Pinpoint the cell where the given text exists, returning its [x, y] midpoint coordinate. 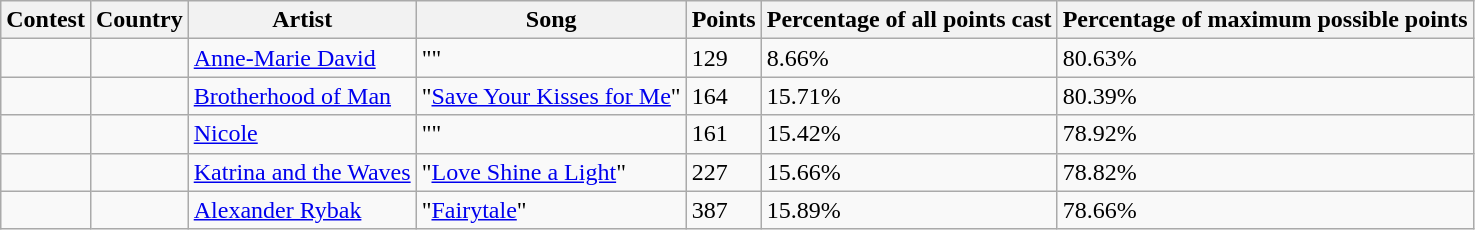
Anne-Marie David [302, 58]
8.66% [909, 58]
Katrina and the Waves [302, 172]
Nicole [302, 134]
227 [724, 172]
Song [551, 20]
78.92% [1265, 134]
78.82% [1265, 172]
15.66% [909, 172]
129 [724, 58]
Brotherhood of Man [302, 96]
Country [139, 20]
"Love Shine a Light" [551, 172]
Contest [46, 20]
15.42% [909, 134]
Alexander Rybak [302, 210]
"Fairytale" [551, 210]
387 [724, 210]
78.66% [1265, 210]
Percentage of all points cast [909, 20]
Artist [302, 20]
15.89% [909, 210]
Percentage of maximum possible points [1265, 20]
80.39% [1265, 96]
"Save Your Kisses for Me" [551, 96]
80.63% [1265, 58]
Points [724, 20]
161 [724, 134]
164 [724, 96]
15.71% [909, 96]
